Pinpoint the cell where the given text exists, returning its (x, y) midpoint coordinate. 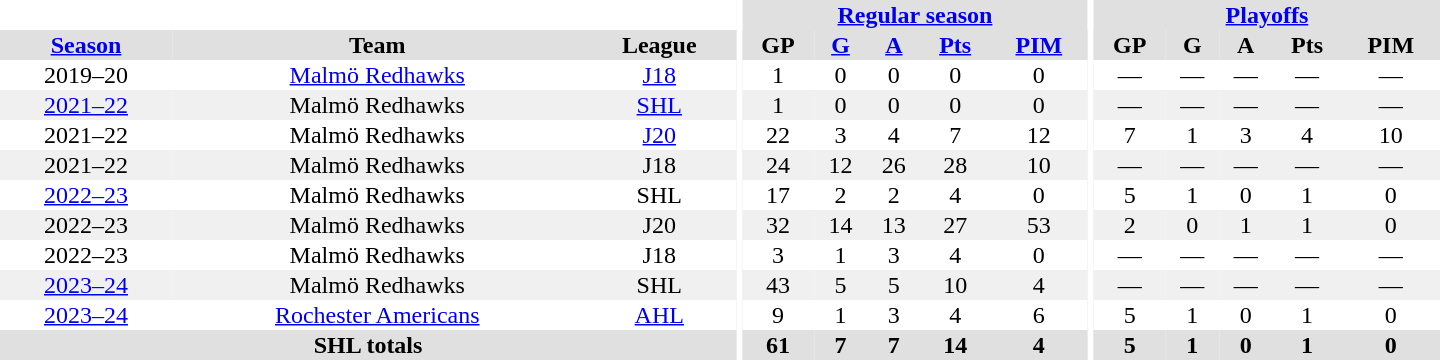
22 (778, 135)
27 (956, 225)
61 (778, 345)
24 (778, 165)
28 (956, 165)
17 (778, 195)
32 (778, 225)
6 (1039, 315)
2019–20 (86, 75)
9 (778, 315)
Regular season (915, 15)
13 (894, 225)
Playoffs (1267, 15)
Rochester Americans (378, 315)
53 (1039, 225)
26 (894, 165)
Team (378, 45)
League (660, 45)
AHL (660, 315)
SHL totals (368, 345)
Season (86, 45)
43 (778, 285)
